For the text-containing cell, return its midpoint in [x, y] coordinate format. 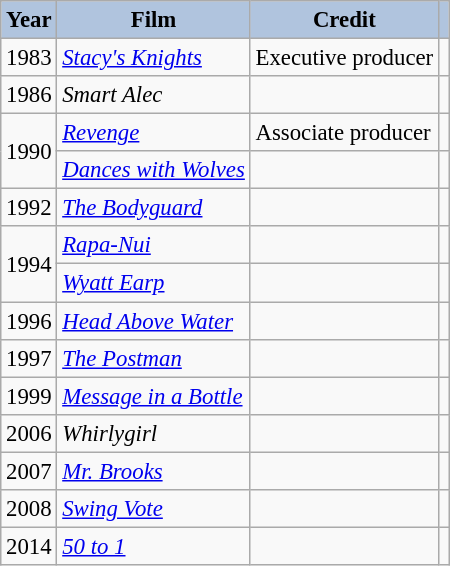
1983 [29, 58]
2006 [29, 433]
Credit [344, 20]
Swing Vote [154, 509]
Head Above Water [154, 321]
Mr. Brooks [154, 471]
1999 [29, 396]
1986 [29, 95]
Film [154, 20]
Stacy's Knights [154, 58]
1996 [29, 321]
2014 [29, 546]
Rapa-Nui [154, 245]
Executive producer [344, 58]
Associate producer [344, 133]
Smart Alec [154, 95]
Wyatt Earp [154, 283]
2008 [29, 509]
1997 [29, 358]
The Postman [154, 358]
The Bodyguard [154, 208]
Revenge [154, 133]
1994 [29, 264]
1992 [29, 208]
Whirlygirl [154, 433]
Dances with Wolves [154, 170]
1990 [29, 152]
Year [29, 20]
50 to 1 [154, 546]
Message in a Bottle [154, 396]
2007 [29, 471]
